From the cell containing the given text, extract its center point as (x, y) coordinate. 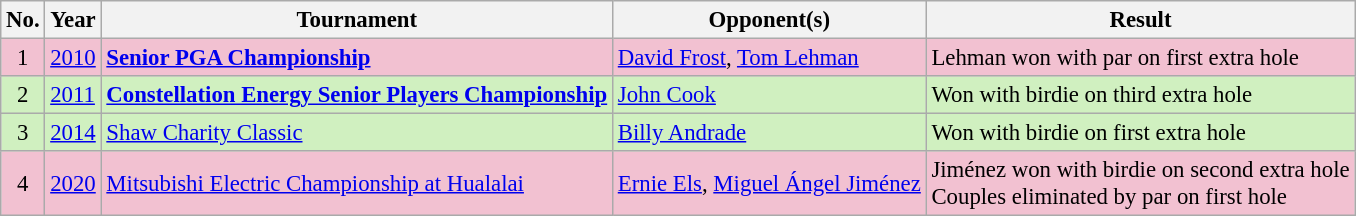
Mitsubishi Electric Championship at Hualalai (356, 184)
Tournament (356, 20)
2020 (73, 184)
Won with birdie on third extra hole (1140, 95)
Opponent(s) (769, 20)
1 (23, 58)
Billy Andrade (769, 133)
Ernie Els, Miguel Ángel Jiménez (769, 184)
Result (1140, 20)
Constellation Energy Senior Players Championship (356, 95)
4 (23, 184)
John Cook (769, 95)
2014 (73, 133)
Shaw Charity Classic (356, 133)
David Frost, Tom Lehman (769, 58)
No. (23, 20)
Year (73, 20)
2011 (73, 95)
Lehman won with par on first extra hole (1140, 58)
2010 (73, 58)
Senior PGA Championship (356, 58)
2 (23, 95)
3 (23, 133)
Jiménez won with birdie on second extra holeCouples eliminated by par on first hole (1140, 184)
Won with birdie on first extra hole (1140, 133)
